Provide the [X, Y] coordinate of the cell's center where the given text is located.  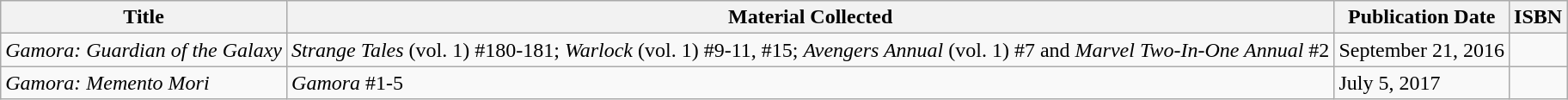
July 5, 2017 [1422, 83]
Publication Date [1422, 17]
September 21, 2016 [1422, 50]
Gamora: Memento Mori [144, 83]
Material Collected [811, 17]
Gamora #1-5 [811, 83]
Gamora: Guardian of the Galaxy [144, 50]
Title [144, 17]
ISBN [1539, 17]
Strange Tales (vol. 1) #180-181; Warlock (vol. 1) #9-11, #15; Avengers Annual (vol. 1) #7 and Marvel Two-In-One Annual #2 [811, 50]
